Search for the cell housing the specified text and yield its (x, y) center coordinate. 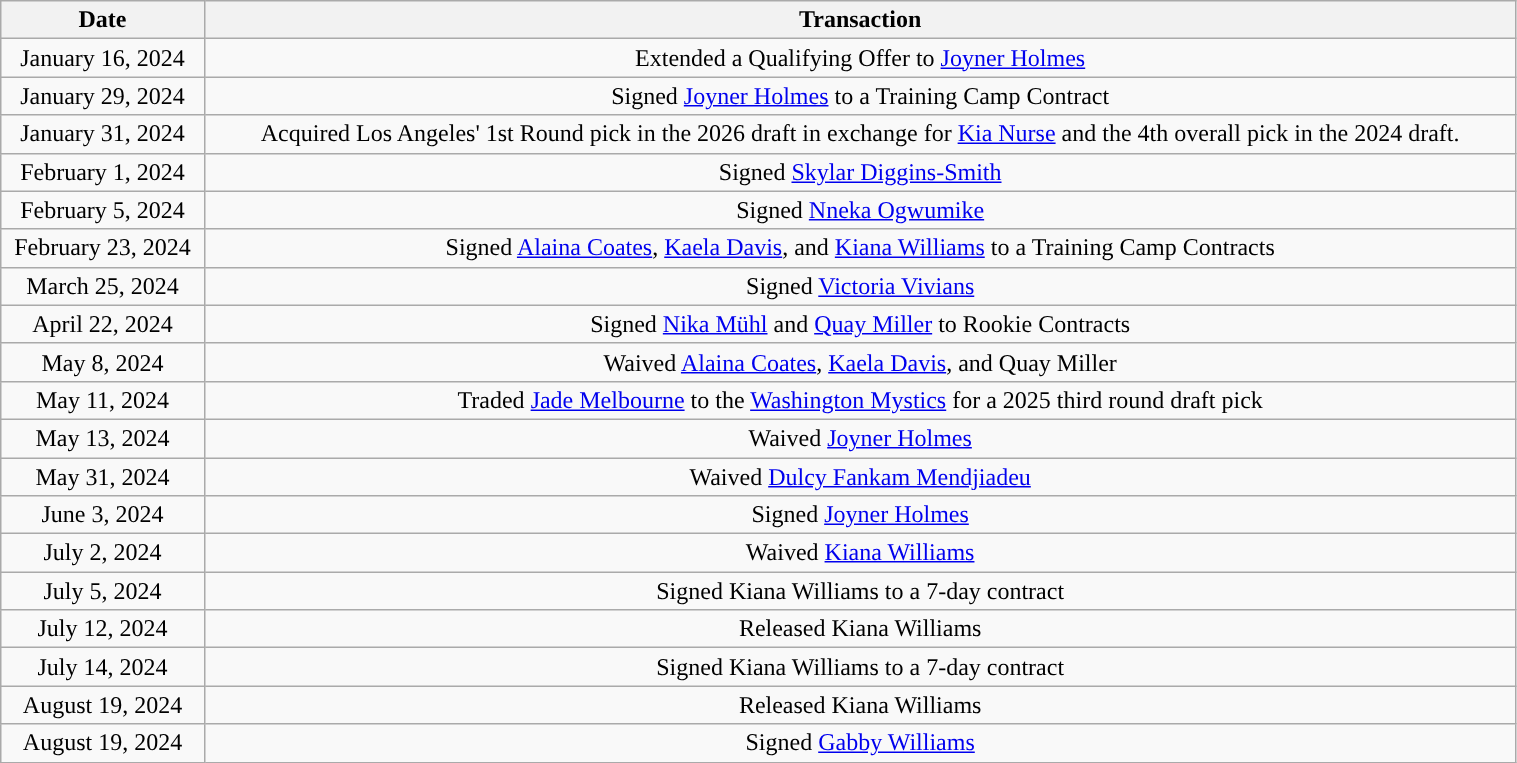
Traded Jade Melbourne to the Washington Mystics for a 2025 third round draft pick (860, 400)
February 5, 2024 (103, 210)
Signed Victoria Vivians (860, 286)
April 22, 2024 (103, 324)
January 16, 2024 (103, 58)
January 29, 2024 (103, 96)
Waived Alaina Coates, Kaela Davis, and Quay Miller (860, 362)
Signed Gabby Williams (860, 743)
July 12, 2024 (103, 629)
Transaction (860, 20)
May 31, 2024 (103, 477)
Waived Dulcy Fankam Mendjiadeu (860, 477)
May 11, 2024 (103, 400)
July 14, 2024 (103, 667)
February 1, 2024 (103, 172)
Signed Skylar Diggins-Smith (860, 172)
July 5, 2024 (103, 591)
May 8, 2024 (103, 362)
Signed Alaina Coates, Kaela Davis, and Kiana Williams to a Training Camp Contracts (860, 248)
Extended a Qualifying Offer to Joyner Holmes (860, 58)
Signed Nika Mühl and Quay Miller to Rookie Contracts (860, 324)
Waived Kiana Williams (860, 553)
May 13, 2024 (103, 438)
Waived Joyner Holmes (860, 438)
Acquired Los Angeles' 1st Round pick in the 2026 draft in exchange for Kia Nurse and the 4th overall pick in the 2024 draft. (860, 134)
Date (103, 20)
Signed Joyner Holmes to a Training Camp Contract (860, 96)
Signed Nneka Ogwumike (860, 210)
Signed Joyner Holmes (860, 515)
June 3, 2024 (103, 515)
February 23, 2024 (103, 248)
July 2, 2024 (103, 553)
March 25, 2024 (103, 286)
January 31, 2024 (103, 134)
